Capture the cell that displays the provided text and extract its [X, Y] central coordinate. 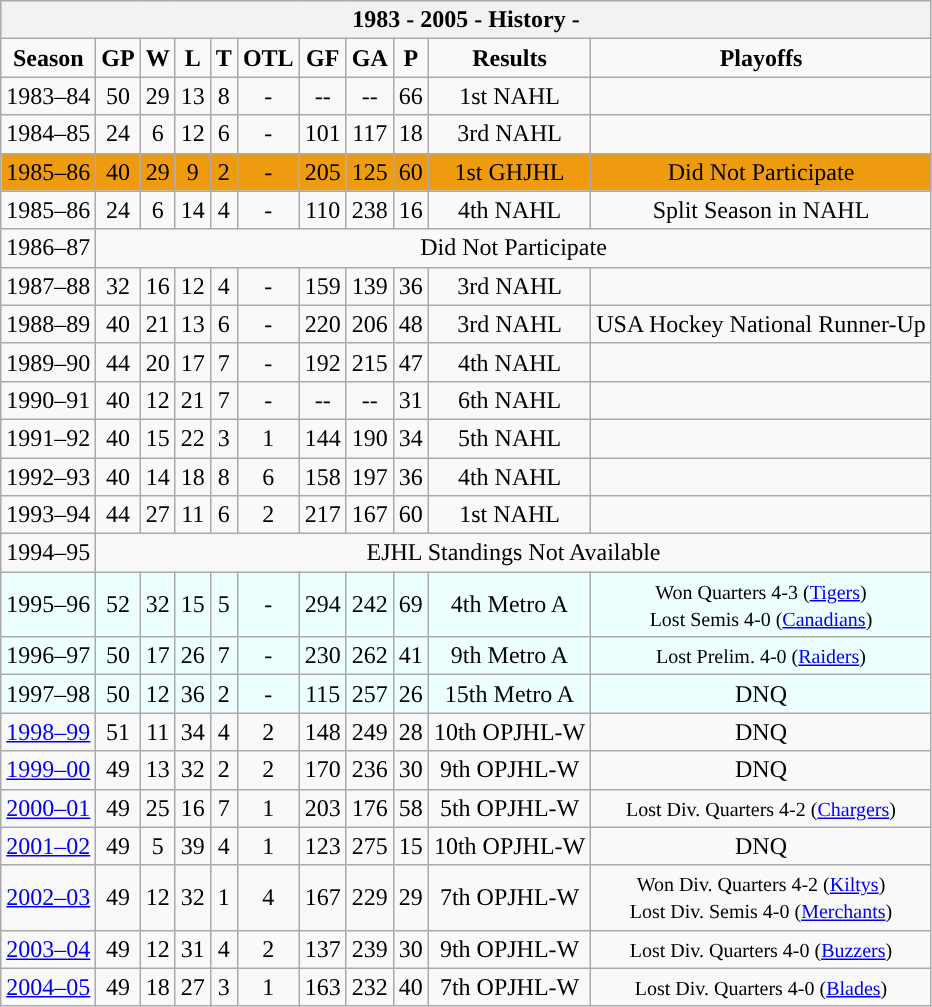
4th Metro A [509, 604]
206 [370, 324]
USA Hockey National Runner-Up [762, 324]
6th NAHL [509, 400]
144 [322, 438]
1999–00 [48, 770]
125 [370, 172]
22 [192, 438]
294 [322, 604]
20 [158, 362]
OTL [268, 58]
1990–91 [48, 400]
25 [158, 808]
51 [118, 732]
1995–96 [48, 604]
2001–02 [48, 846]
139 [370, 286]
239 [370, 949]
Won Div. Quarters 4-2 (Kiltys)Lost Div. Semis 4-0 (Merchants) [762, 898]
52 [118, 604]
Won Quarters 4-3 (Tigers)Lost Semis 4-0 (Canadians) [762, 604]
48 [410, 324]
Playoffs [762, 58]
2002–03 [48, 898]
41 [410, 656]
220 [322, 324]
15th Metro A [509, 694]
1983–84 [48, 96]
123 [322, 846]
1992–93 [48, 477]
2000–01 [48, 808]
1989–90 [48, 362]
242 [370, 604]
2004–05 [48, 987]
5th NAHL [509, 438]
1993–94 [48, 515]
176 [370, 808]
257 [370, 694]
236 [370, 770]
163 [322, 987]
1996–97 [48, 656]
P [410, 58]
1988–89 [48, 324]
9th Metro A [509, 656]
110 [322, 210]
232 [370, 987]
EJHL Standings Not Available [514, 553]
28 [410, 732]
117 [370, 134]
L [192, 58]
230 [322, 656]
58 [410, 808]
1997–98 [48, 694]
39 [192, 846]
159 [322, 286]
47 [410, 362]
Lost Div. Quarters 4-2 (Chargers) [762, 808]
158 [322, 477]
5th OPJHL-W [509, 808]
115 [322, 694]
275 [370, 846]
GA [370, 58]
137 [322, 949]
217 [322, 515]
GF [322, 58]
Season [48, 58]
T [224, 58]
66 [410, 96]
190 [370, 438]
1986–87 [48, 248]
Lost Prelim. 4-0 (Raiders) [762, 656]
197 [370, 477]
1983 - 2005 - History - [466, 20]
215 [370, 362]
229 [370, 898]
9 [192, 172]
GP [118, 58]
262 [370, 656]
1994–95 [48, 553]
1st GHJHL [509, 172]
1987–88 [48, 286]
1998–99 [48, 732]
192 [322, 362]
205 [322, 172]
W [158, 58]
69 [410, 604]
170 [322, 770]
203 [322, 808]
249 [370, 732]
2003–04 [48, 949]
Split Season in NAHL [762, 210]
238 [370, 210]
101 [322, 134]
1991–92 [48, 438]
1984–85 [48, 134]
Lost Div. Quarters 4-0 (Blades) [762, 987]
148 [322, 732]
Results [509, 58]
Lost Div. Quarters 4-0 (Buzzers) [762, 949]
